Extract the (x, y) coordinate from the center of the cell holding the provided text.  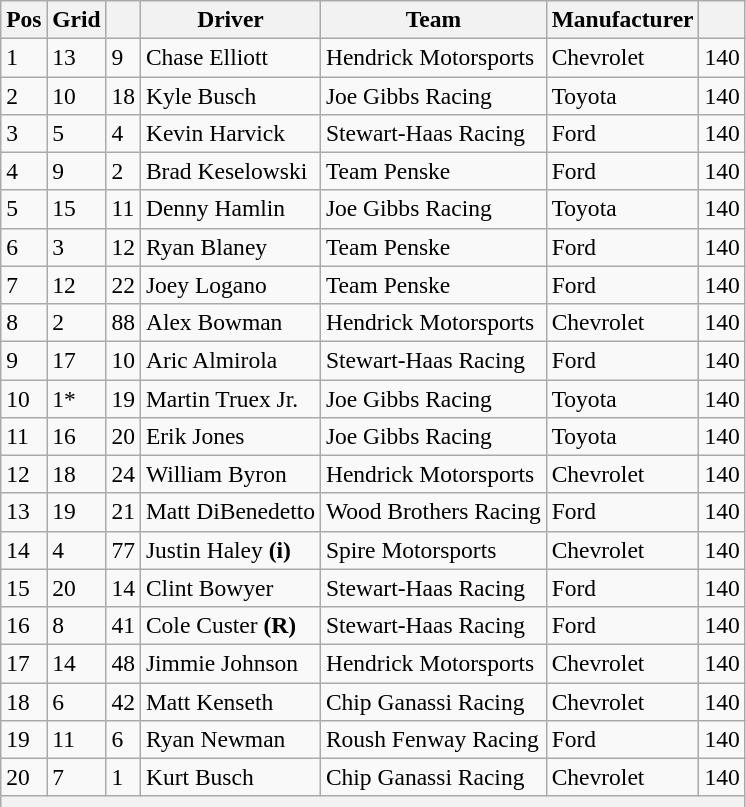
Cole Custer (R) (230, 625)
Roush Fenway Racing (433, 739)
24 (123, 474)
Chase Elliott (230, 57)
Team (433, 19)
Ryan Blaney (230, 247)
Ryan Newman (230, 739)
Grid (76, 19)
42 (123, 701)
Clint Bowyer (230, 588)
22 (123, 285)
Matt DiBenedetto (230, 512)
88 (123, 322)
Justin Haley (i) (230, 550)
Jimmie Johnson (230, 663)
Driver (230, 19)
Pos (24, 19)
Alex Bowman (230, 322)
1* (76, 398)
William Byron (230, 474)
21 (123, 512)
Martin Truex Jr. (230, 398)
41 (123, 625)
Kurt Busch (230, 777)
Kevin Harvick (230, 133)
48 (123, 663)
Manufacturer (622, 19)
Brad Keselowski (230, 171)
Denny Hamlin (230, 209)
Wood Brothers Racing (433, 512)
Matt Kenseth (230, 701)
77 (123, 550)
Kyle Busch (230, 95)
Erik Jones (230, 436)
Aric Almirola (230, 360)
Joey Logano (230, 285)
Spire Motorsports (433, 550)
